Search for the cell housing the specified text and yield its (X, Y) center coordinate. 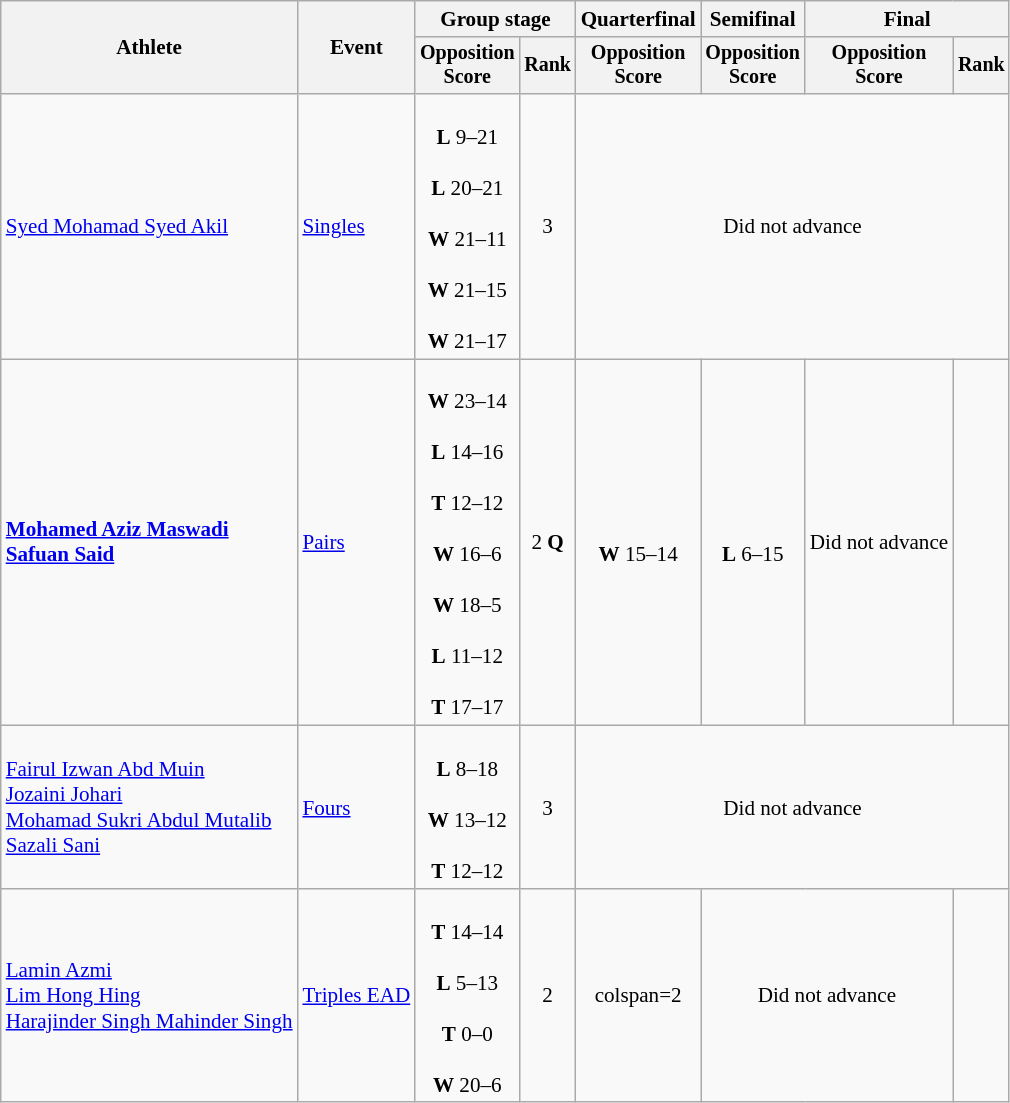
T 14–14L 5–13T 0–0W 20–6 (467, 996)
W 23–14L 14–16T 12–12W 16–6W 18–5L 11–12T 17–17 (467, 542)
Lamin AzmiLim Hong HingHarajinder Singh Mahinder Singh (150, 996)
Event (356, 48)
Final (908, 18)
Athlete (150, 48)
Fours (356, 808)
Semifinal (753, 18)
2 Q (547, 542)
L 8–18W 13–12T 12–12 (467, 808)
Pairs (356, 542)
Mohamed Aziz MaswadiSafuan Said (150, 542)
L 6–15 (753, 542)
2 (547, 996)
Quarterfinal (638, 18)
L 9–21L 20–21W 21–11W 21–15W 21–17 (467, 226)
Fairul Izwan Abd MuinJozaini JohariMohamad Sukri Abdul MutalibSazali Sani (150, 808)
Triples EAD (356, 996)
Group stage (495, 18)
Syed Mohamad Syed Akil (150, 226)
colspan=2 (638, 996)
Singles (356, 226)
W 15–14 (638, 542)
